Find where the given text appears and provide that cell's center as [x, y] coordinate. 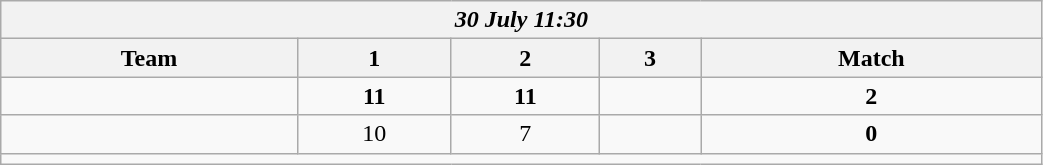
30 July 11:30 [522, 20]
7 [525, 134]
1 [374, 58]
10 [374, 134]
3 [650, 58]
Match [872, 58]
0 [872, 134]
Team [150, 58]
